Output the [x, y] coordinate of the center of the cell containing the given text.  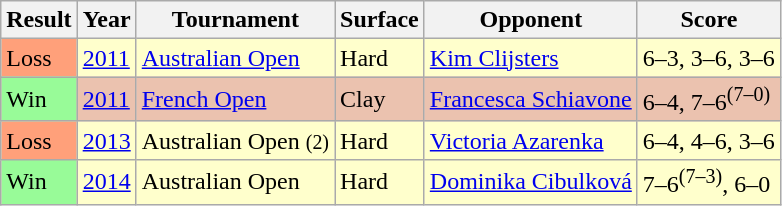
Kim Clijsters [530, 58]
6–3, 3–6, 3–6 [708, 58]
2013 [106, 140]
2014 [106, 182]
Score [708, 20]
Francesca Schiavone [530, 100]
6–4, 4–6, 3–6 [708, 140]
Dominika Cibulková [530, 182]
6–4, 7–6(7–0) [708, 100]
Surface [380, 20]
Australian Open (2) [235, 140]
Year [106, 20]
Opponent [530, 20]
7–6(7–3), 6–0 [708, 182]
Result [39, 20]
Clay [380, 100]
French Open [235, 100]
Tournament [235, 20]
Victoria Azarenka [530, 140]
